Output the (x, y) coordinate of the center of the cell containing the given text.  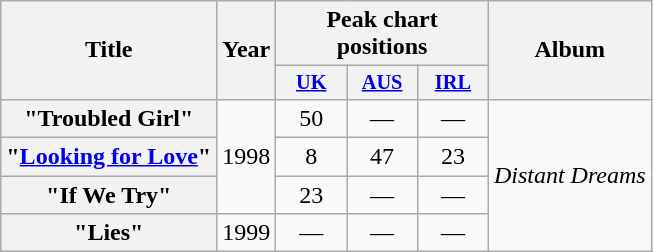
8 (312, 157)
47 (382, 157)
"If We Try" (109, 195)
Year (246, 50)
Album (570, 50)
"Looking for Love" (109, 157)
Title (109, 50)
UK (312, 83)
IRL (452, 83)
AUS (382, 83)
1998 (246, 156)
"Lies" (109, 233)
"Troubled Girl" (109, 118)
Peak chart positions (382, 34)
50 (312, 118)
1999 (246, 233)
Distant Dreams (570, 175)
